Return [x, y] of the center of cell containing provided text 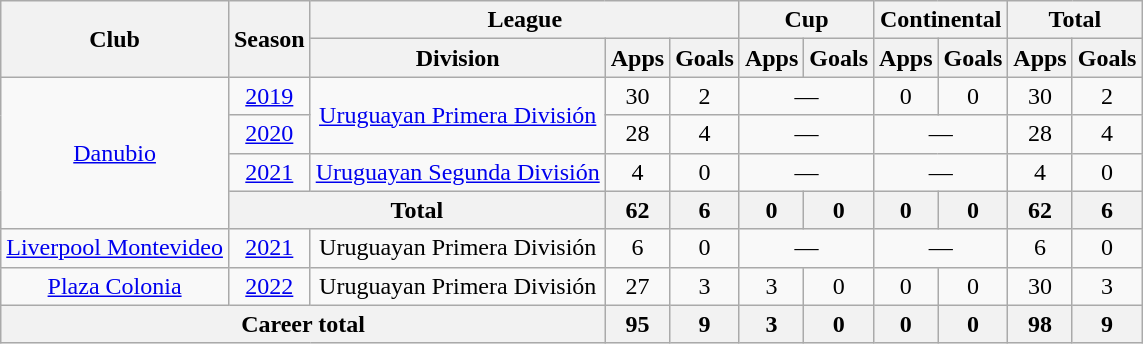
95 [637, 324]
Career total [303, 324]
2019 [269, 96]
Danubio [115, 153]
2022 [269, 286]
League [524, 20]
Club [115, 39]
Continental [941, 20]
Uruguayan Segunda División [458, 172]
Season [269, 39]
2020 [269, 134]
Plaza Colonia [115, 286]
98 [1040, 324]
27 [637, 286]
Cup [806, 20]
Division [458, 58]
Liverpool Montevideo [115, 248]
